Provide the [X, Y] coordinate of the cell's center where the given text is located.  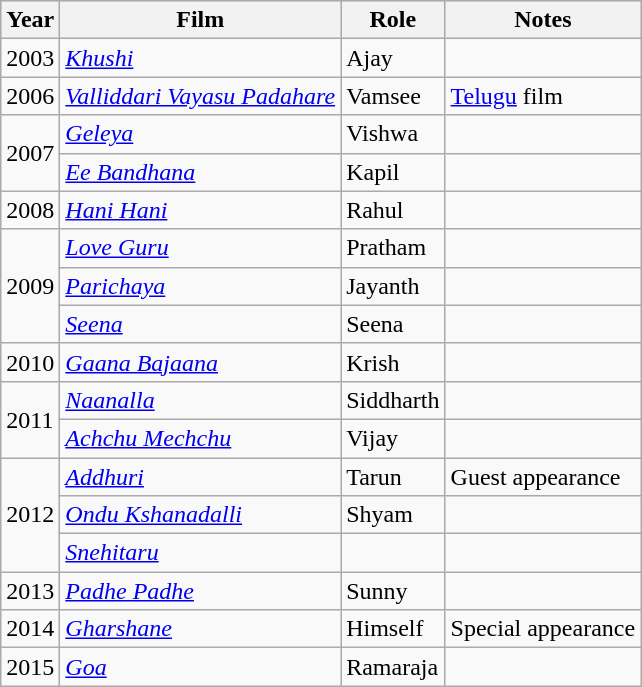
Pratham [393, 248]
Hani Hani [200, 210]
Special appearance [543, 629]
2012 [30, 515]
Ondu Kshanadalli [200, 515]
Jayanth [393, 286]
Himself [393, 629]
Goa [200, 667]
Gaana Bajaana [200, 362]
Tarun [393, 477]
2015 [30, 667]
2006 [30, 96]
Gharshane [200, 629]
Snehitaru [200, 553]
Vamsee [393, 96]
Vishwa [393, 134]
2010 [30, 362]
Naanalla [200, 400]
Ajay [393, 58]
2011 [30, 419]
Siddharth [393, 400]
2008 [30, 210]
Addhuri [200, 477]
Guest appearance [543, 477]
Sunny [393, 591]
Notes [543, 20]
Ramaraja [393, 667]
Parichaya [200, 286]
Film [200, 20]
Vijay [393, 438]
Padhe Padhe [200, 591]
2013 [30, 591]
2007 [30, 153]
2003 [30, 58]
Geleya [200, 134]
Year [30, 20]
Role [393, 20]
Kapil [393, 172]
Shyam [393, 515]
Ee Bandhana [200, 172]
Krish [393, 362]
Achchu Mechchu [200, 438]
2014 [30, 629]
Khushi [200, 58]
Telugu film [543, 96]
Rahul [393, 210]
Valliddari Vayasu Padahare [200, 96]
Love Guru [200, 248]
2009 [30, 286]
